Locate the cell with the specified text and output its (X, Y) center coordinate. 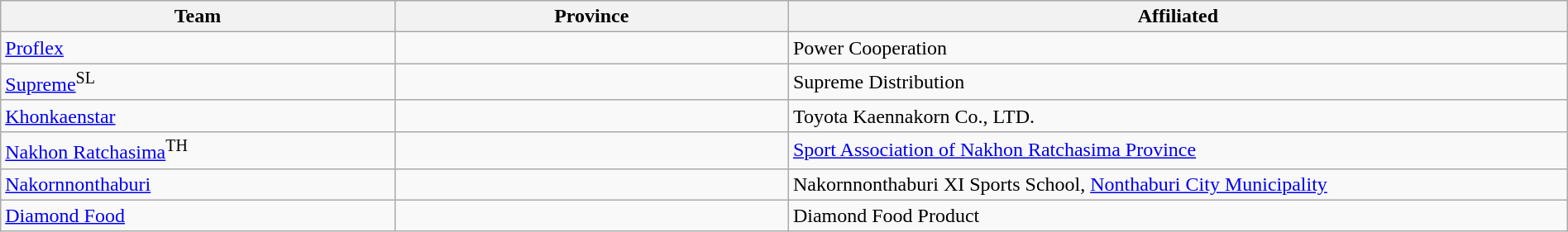
Toyota Kaennakorn Co., LTD. (1178, 116)
Proflex (198, 48)
Nakornnonthaburi (198, 184)
Khonkaenstar (198, 116)
Diamond Food Product (1178, 215)
Nakornnonthaburi XI Sports School, Nonthaburi City Municipality (1178, 184)
SupremeSL (198, 83)
Diamond Food (198, 215)
Team (198, 17)
Province (591, 17)
Supreme Distribution (1178, 83)
Sport Association of Nakhon Ratchasima Province (1178, 150)
Affiliated (1178, 17)
Nakhon RatchasimaTH (198, 150)
Power Cooperation (1178, 48)
